Extract the (X, Y) coordinate from the center of the cell holding the provided text.  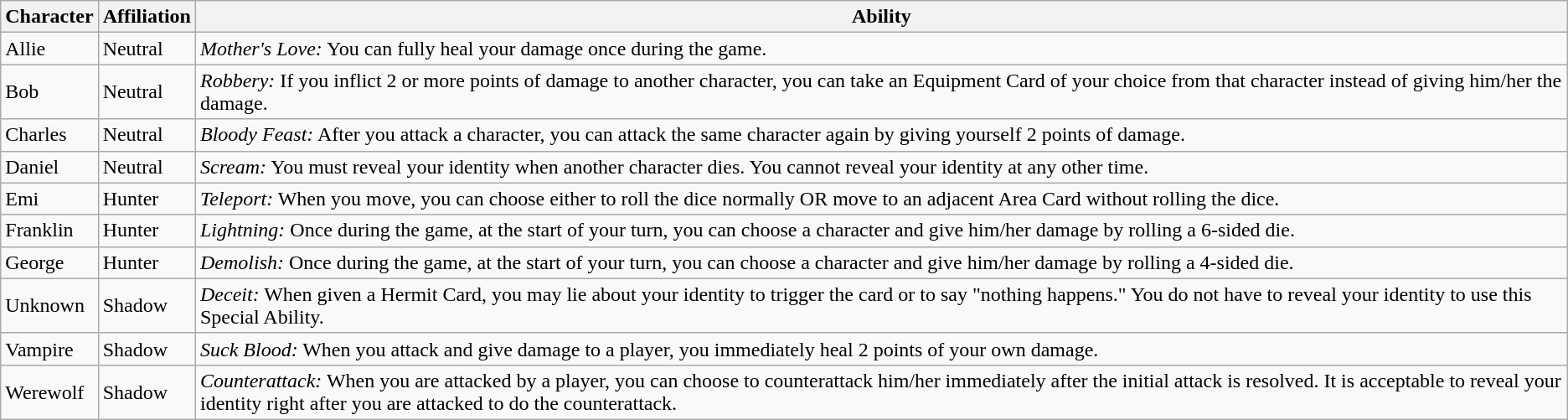
Suck Blood: When you attack and give damage to a player, you immediately heal 2 points of your own damage. (881, 349)
Bob (49, 92)
Unknown (49, 305)
George (49, 262)
Allie (49, 49)
Daniel (49, 167)
Character (49, 17)
Lightning: Once during the game, at the start of your turn, you can choose a character and give him/her damage by rolling a 6-sided die. (881, 231)
Demolish: Once during the game, at the start of your turn, you can choose a character and give him/her damage by rolling a 4-sided die. (881, 262)
Affiliation (147, 17)
Teleport: When you move, you can choose either to roll the dice normally OR move to an adjacent Area Card without rolling the dice. (881, 199)
Franklin (49, 231)
Charles (49, 135)
Vampire (49, 349)
Mother's Love: You can fully heal your damage once during the game. (881, 49)
Scream: You must reveal your identity when another character dies. You cannot reveal your identity at any other time. (881, 167)
Emi (49, 199)
Bloody Feast: After you attack a character, you can attack the same character again by giving yourself 2 points of damage. (881, 135)
Werewolf (49, 392)
Ability (881, 17)
